For the text-containing cell, return its midpoint in [X, Y] coordinate format. 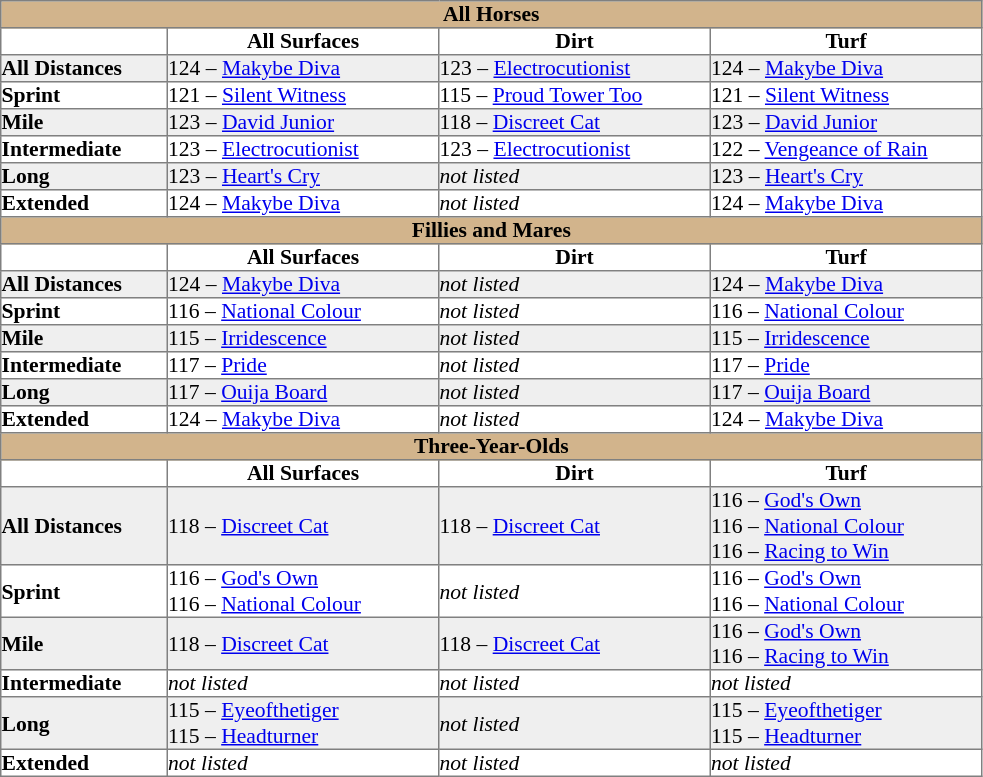
116 – God's Own 116 – National Colour 116 – Racing to Win [846, 526]
Fillies and Mares [492, 230]
116 – God's Own 116 – Racing to Win [846, 643]
122 – Vengeance of Rain [846, 150]
All Horses [492, 14]
115 – Proud Tower Too [575, 96]
Three-Year-Olds [492, 446]
